Output the [x, y] coordinate of the center of the cell containing the given text.  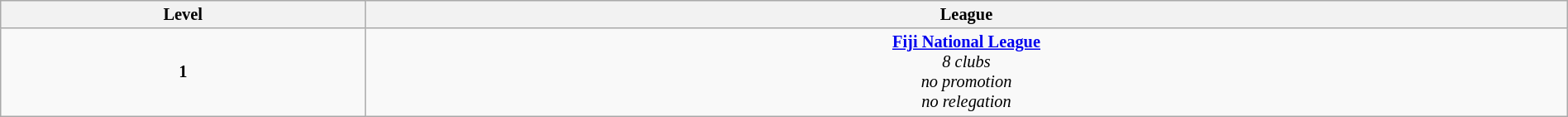
Fiji National League8 clubsno promotionno relegation [967, 72]
League [967, 14]
Level [184, 14]
1 [184, 72]
